Provide the (X, Y) coordinate of the cell's center where the given text is located.  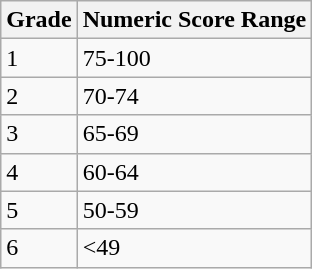
Numeric Score Range (194, 20)
5 (39, 210)
<49 (194, 248)
70-74 (194, 96)
2 (39, 96)
1 (39, 58)
Grade (39, 20)
3 (39, 134)
65-69 (194, 134)
60-64 (194, 172)
6 (39, 248)
75-100 (194, 58)
4 (39, 172)
50-59 (194, 210)
